From the cell containing the given text, extract its center point as (X, Y) coordinate. 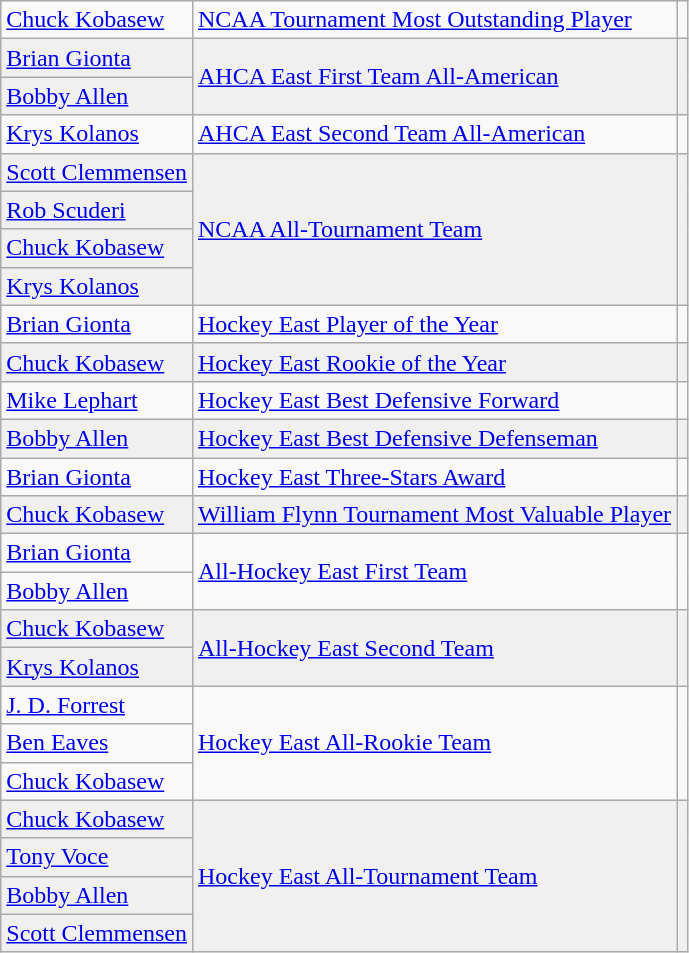
William Flynn Tournament Most Valuable Player (434, 515)
Tony Voce (97, 857)
NCAA Tournament Most Outstanding Player (434, 20)
Mike Lephart (97, 400)
All-Hockey East Second Team (434, 648)
NCAA All-Tournament Team (434, 229)
AHCA East Second Team All-American (434, 134)
Hockey East Three-Stars Award (434, 477)
J. D. Forrest (97, 705)
Hockey East Rookie of the Year (434, 362)
Hockey East Player of the Year (434, 324)
AHCA East First Team All-American (434, 77)
Hockey East Best Defensive Defenseman (434, 438)
Hockey East Best Defensive Forward (434, 400)
Hockey East All-Rookie Team (434, 743)
Hockey East All-Tournament Team (434, 876)
All-Hockey East First Team (434, 572)
Ben Eaves (97, 743)
Rob Scuderi (97, 210)
